Extract the (X, Y) coordinate from the center of the cell holding the provided text.  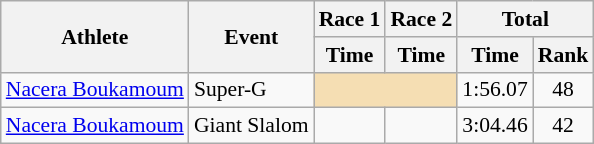
Rank (564, 55)
42 (564, 126)
Race 2 (421, 19)
1:56.07 (494, 90)
48 (564, 90)
Giant Slalom (252, 126)
Event (252, 36)
3:04.46 (494, 126)
Total (525, 19)
Race 1 (350, 19)
Super-G (252, 90)
Athlete (95, 36)
